Return the [X, Y] coordinate for the center point of the cell that contains the specified text.  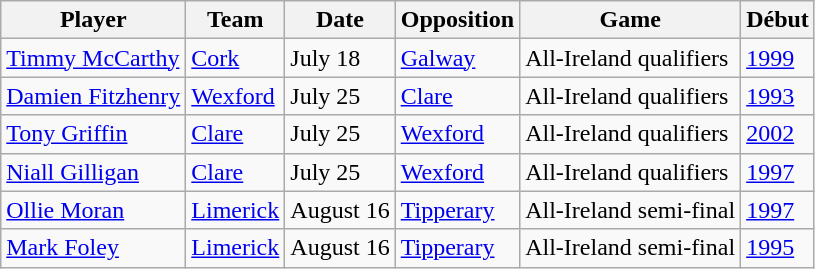
1999 [778, 58]
Mark Foley [94, 248]
Tony Griffin [94, 134]
Team [236, 20]
Opposition [457, 20]
1993 [778, 96]
Date [340, 20]
Damien Fitzhenry [94, 96]
Player [94, 20]
Ollie Moran [94, 210]
1995 [778, 248]
2002 [778, 134]
Niall Gilligan [94, 172]
Début [778, 20]
Galway [457, 58]
July 18 [340, 58]
Game [630, 20]
Cork [236, 58]
Timmy McCarthy [94, 58]
